Scan for the cell matching the given text and deliver its [X, Y] coordinate at center. 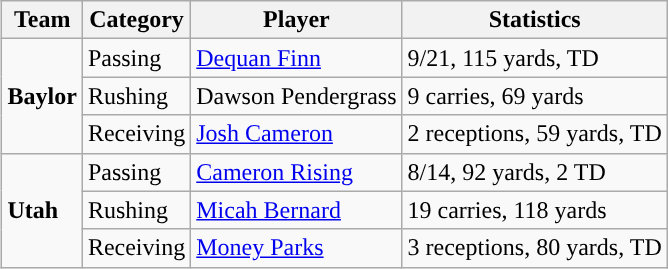
8/14, 92 yards, 2 TD [534, 172]
3 receptions, 80 yards, TD [534, 248]
Micah Bernard [296, 210]
2 receptions, 59 yards, TD [534, 134]
Utah [42, 210]
Player [296, 20]
Team [42, 20]
Josh Cameron [296, 134]
Dawson Pendergrass [296, 96]
9 carries, 69 yards [534, 96]
19 carries, 118 yards [534, 210]
Cameron Rising [296, 172]
Dequan Finn [296, 58]
Statistics [534, 20]
9/21, 115 yards, TD [534, 58]
Baylor [42, 96]
Category [136, 20]
Money Parks [296, 248]
